For the text-containing cell, return its midpoint in [X, Y] coordinate format. 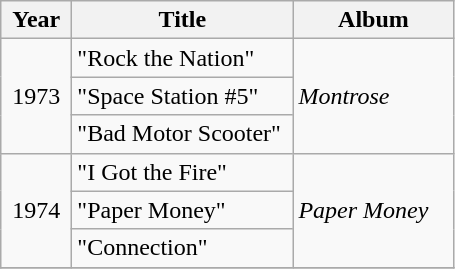
1974 [36, 210]
Album [374, 20]
1973 [36, 96]
Montrose [374, 96]
Paper Money [374, 210]
"Space Station #5" [182, 96]
"Rock the Nation" [182, 58]
Year [36, 20]
"I Got the Fire" [182, 172]
Title [182, 20]
"Bad Motor Scooter" [182, 134]
"Connection" [182, 248]
"Paper Money" [182, 210]
